From the cell containing the given text, extract its center point as [X, Y] coordinate. 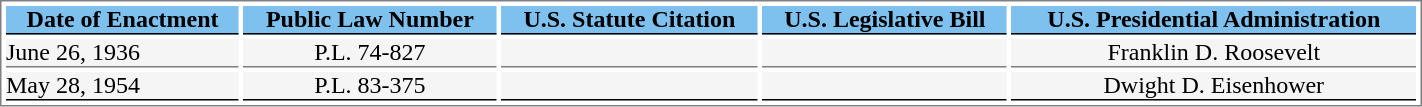
U.S. Presidential Administration [1214, 20]
U.S. Legislative Bill [885, 20]
U.S. Statute Citation [630, 20]
Dwight D. Eisenhower [1214, 86]
Public Law Number [370, 20]
June 26, 1936 [122, 53]
P.L. 83-375 [370, 86]
P.L. 74-827 [370, 53]
Franklin D. Roosevelt [1214, 53]
May 28, 1954 [122, 86]
Date of Enactment [122, 20]
